For the text-containing cell, return its midpoint in [X, Y] coordinate format. 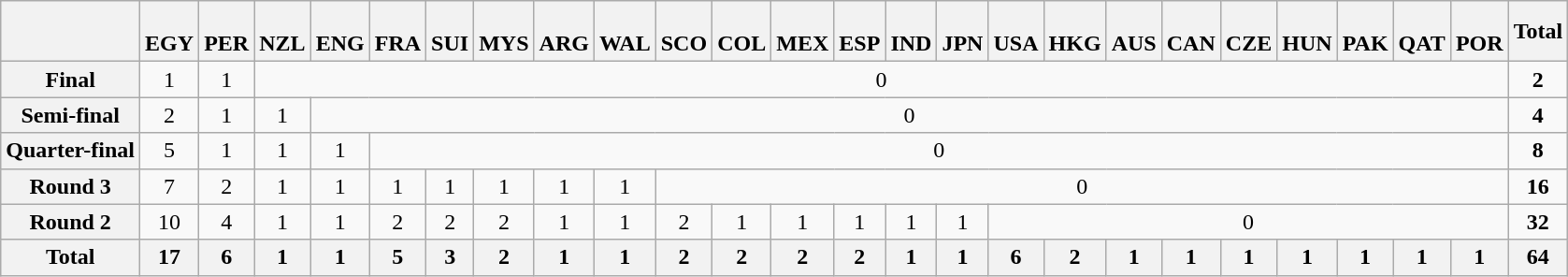
MEX [802, 32]
SUI [451, 32]
JPN [963, 32]
FRA [397, 32]
Quarter-final [71, 151]
3 [451, 257]
AUS [1133, 32]
17 [170, 257]
CZE [1248, 32]
Round 3 [71, 186]
CAN [1191, 32]
ENG [340, 32]
ESP [860, 32]
16 [1538, 186]
POR [1479, 32]
PAK [1365, 32]
32 [1538, 222]
PER [226, 32]
MYS [504, 32]
64 [1538, 257]
EGY [170, 32]
USA [1015, 32]
NZL [282, 32]
Final [71, 80]
Round 2 [71, 222]
HKG [1075, 32]
ARG [564, 32]
IND [911, 32]
8 [1538, 151]
10 [170, 222]
COL [742, 32]
QAT [1421, 32]
Semi-final [71, 115]
7 [170, 186]
HUN [1307, 32]
SCO [683, 32]
WAL [625, 32]
